From the cell containing the given text, extract its center point as (X, Y) coordinate. 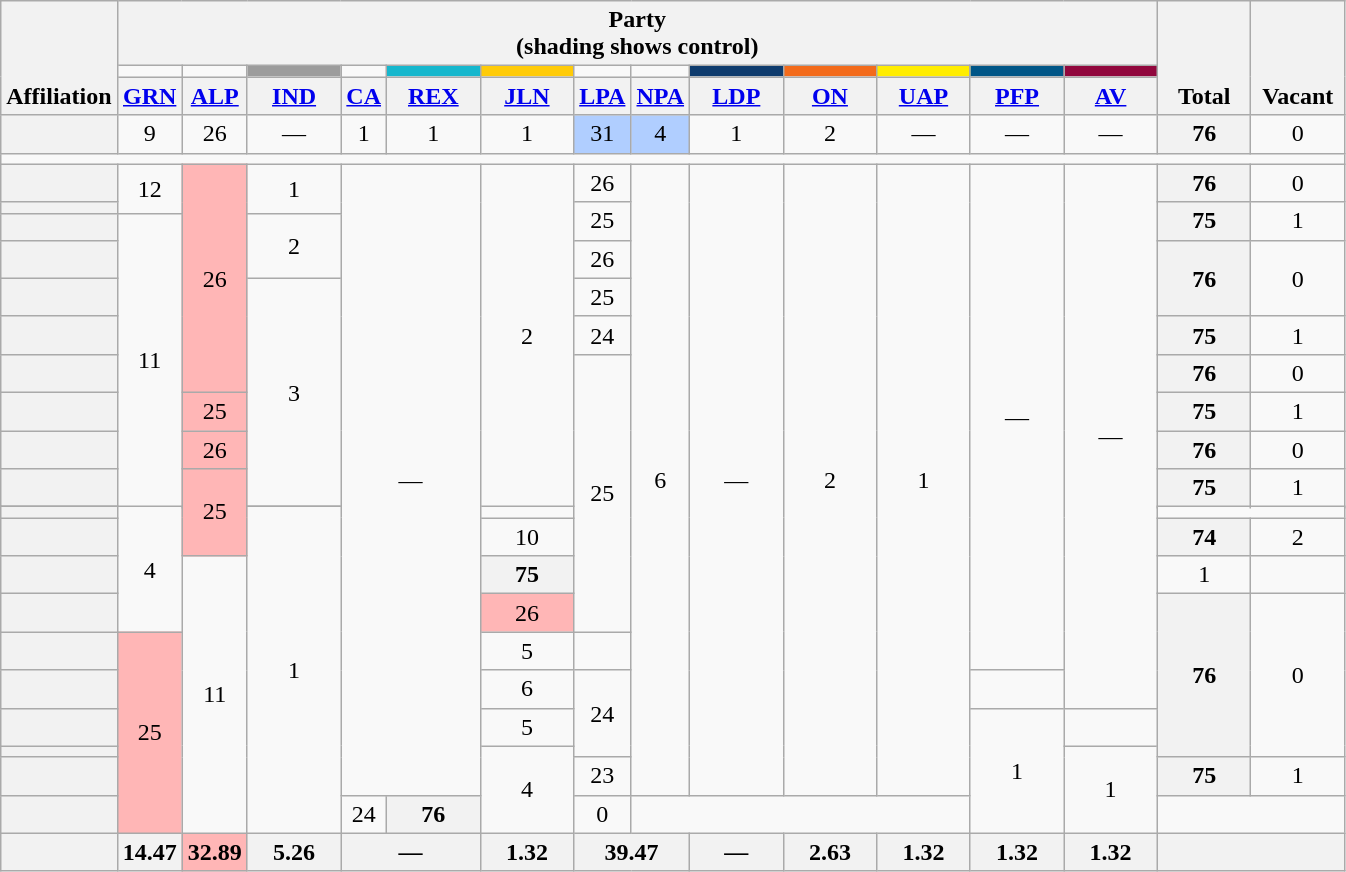
LPA (602, 96)
3 (294, 392)
Vacant (1298, 58)
9 (150, 134)
NPA (660, 96)
ON (830, 96)
IND (294, 96)
GRN (150, 96)
Total (1204, 58)
AV (1111, 96)
UAP (924, 96)
39.47 (632, 852)
2.63 (830, 852)
12 (150, 188)
Party (shading shows control) (637, 34)
ALP (214, 96)
31 (602, 134)
14.47 (150, 852)
LDP (737, 96)
5.26 (294, 852)
Affiliation (59, 58)
JLN (527, 96)
74 (1204, 537)
REX (434, 96)
10 (527, 537)
PFP (1017, 96)
CA (364, 96)
32.89 (214, 852)
23 (602, 776)
